Locate the cell with the specified text and output its (X, Y) center coordinate. 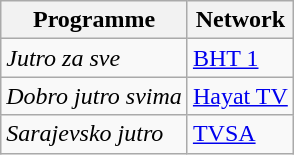
Hayat TV (240, 96)
Network (240, 20)
Sarajevsko jutro (94, 134)
Dobro jutro svima (94, 96)
TVSA (240, 134)
Jutro za sve (94, 58)
BHT 1 (240, 58)
Programme (94, 20)
